From the cell containing the given text, extract its center point as (x, y) coordinate. 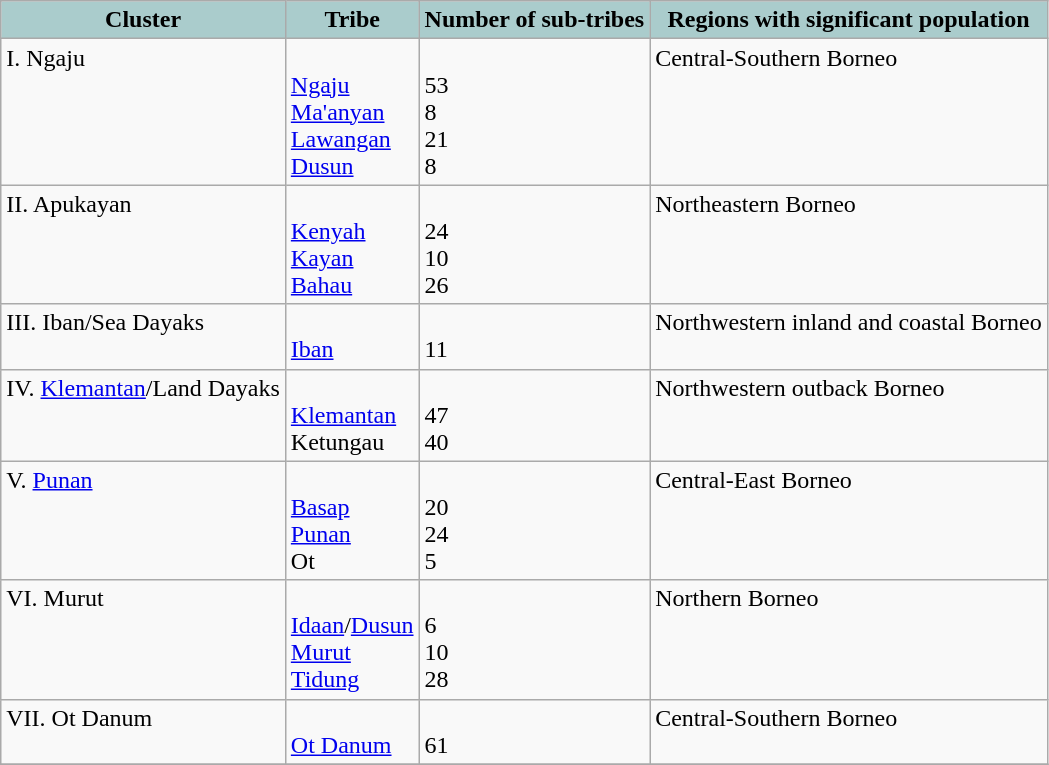
Ngaju Ma'anyan Lawangan Dusun (352, 112)
Northwestern outback Borneo (849, 415)
24 10 26 (534, 244)
6 10 28 (534, 640)
Northwestern inland and coastal Borneo (849, 336)
61 (534, 732)
20 24 5 (534, 520)
Iban (352, 336)
47 40 (534, 415)
I. Ngaju (144, 112)
Central-East Borneo (849, 520)
Number of sub-tribes (534, 20)
III. Iban/Sea Dayaks (144, 336)
VII. Ot Danum (144, 732)
Northern Borneo (849, 640)
Regions with significant population (849, 20)
V. Punan (144, 520)
VI. Murut (144, 640)
II. Apukayan (144, 244)
Basap Punan Ot (352, 520)
IV. Klemantan/Land Dayaks (144, 415)
Idaan/Dusun Murut Tidung (352, 640)
Tribe (352, 20)
11 (534, 336)
Kenyah Kayan Bahau (352, 244)
Northeastern Borneo (849, 244)
53 8 21 8 (534, 112)
Klemantan Ketungau (352, 415)
Cluster (144, 20)
Ot Danum (352, 732)
